Find where the given text appears and provide that cell's center as (x, y) coordinate. 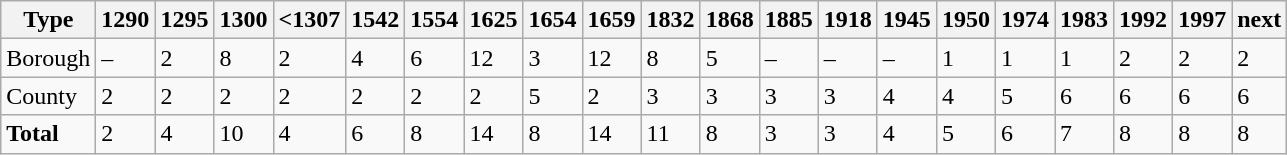
1983 (1084, 20)
1992 (1144, 20)
1295 (184, 20)
10 (244, 134)
County (48, 96)
1950 (966, 20)
1542 (376, 20)
1945 (906, 20)
1554 (434, 20)
<1307 (310, 20)
1885 (788, 20)
1974 (1024, 20)
1659 (612, 20)
1997 (1202, 20)
1868 (730, 20)
1300 (244, 20)
Borough (48, 58)
1918 (848, 20)
11 (670, 134)
1654 (552, 20)
next (1260, 20)
1290 (126, 20)
1625 (494, 20)
7 (1084, 134)
Total (48, 134)
1832 (670, 20)
Type (48, 20)
